Locate the cell with the specified text and output its [x, y] center coordinate. 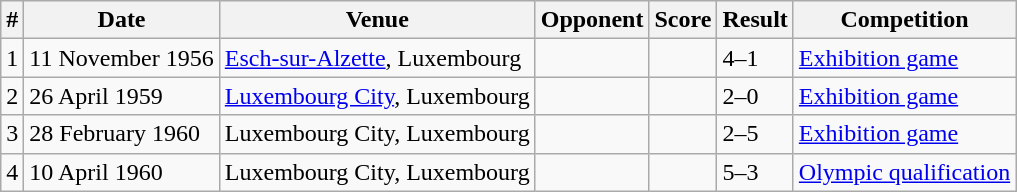
Olympic qualification [904, 172]
Venue [377, 20]
Score [683, 20]
3 [12, 134]
5–3 [755, 172]
Date [122, 20]
1 [12, 58]
# [12, 20]
Competition [904, 20]
Result [755, 20]
28 February 1960 [122, 134]
4 [12, 172]
11 November 1956 [122, 58]
10 April 1960 [122, 172]
2–0 [755, 96]
Esch-sur-Alzette, Luxembourg [377, 58]
Opponent [592, 20]
2 [12, 96]
4–1 [755, 58]
26 April 1959 [122, 96]
2–5 [755, 134]
